Identify which cell holds the provided text, then report its (X, Y) central coordinate. 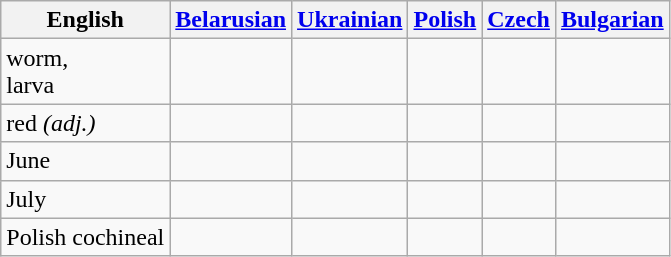
Polish cochineal (86, 237)
Polish (445, 20)
Belarusian (231, 20)
Bulgarian (612, 20)
June (86, 161)
Ukrainian (350, 20)
English (86, 20)
worm, larva (86, 72)
Czech (519, 20)
July (86, 199)
red (adj.) (86, 123)
